Extract the [x, y] coordinate from the center of the cell holding the provided text.  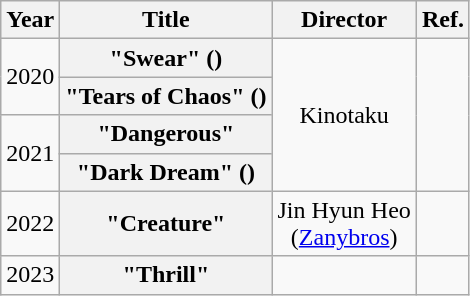
2023 [30, 275]
"Thrill" [166, 275]
"Swear" () [166, 58]
"Dangerous" [166, 134]
"Tears of Chaos" () [166, 96]
2020 [30, 77]
Kinotaku [344, 115]
2022 [30, 224]
Year [30, 20]
Director [344, 20]
"Dark Dream" () [166, 172]
Jin Hyun Heo(Zanybros) [344, 224]
"Creature" [166, 224]
Title [166, 20]
2021 [30, 153]
Ref. [442, 20]
